Search for the cell housing the specified text and yield its [x, y] center coordinate. 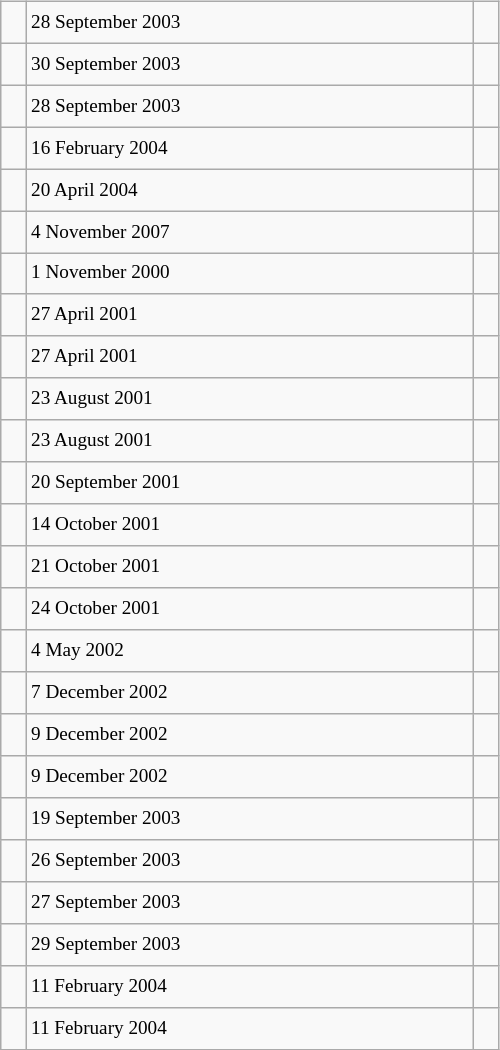
20 September 2001 [249, 483]
24 October 2001 [249, 609]
20 April 2004 [249, 190]
4 November 2007 [249, 232]
16 February 2004 [249, 148]
1 November 2000 [249, 274]
27 September 2003 [249, 902]
7 December 2002 [249, 693]
26 September 2003 [249, 861]
14 October 2001 [249, 525]
19 September 2003 [249, 819]
29 September 2003 [249, 944]
21 October 2001 [249, 567]
30 September 2003 [249, 64]
4 May 2002 [249, 651]
